Pinpoint the cell where the given text exists, returning its [X, Y] midpoint coordinate. 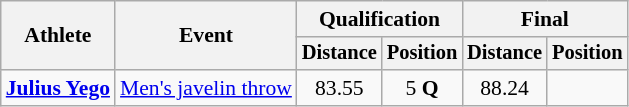
Julius Yego [58, 88]
Men's javelin throw [206, 88]
Final [544, 19]
Athlete [58, 36]
Event [206, 36]
83.55 [340, 88]
Qualification [380, 19]
5 Q [422, 88]
88.24 [504, 88]
